Identify which cell holds the provided text, then report its (x, y) central coordinate. 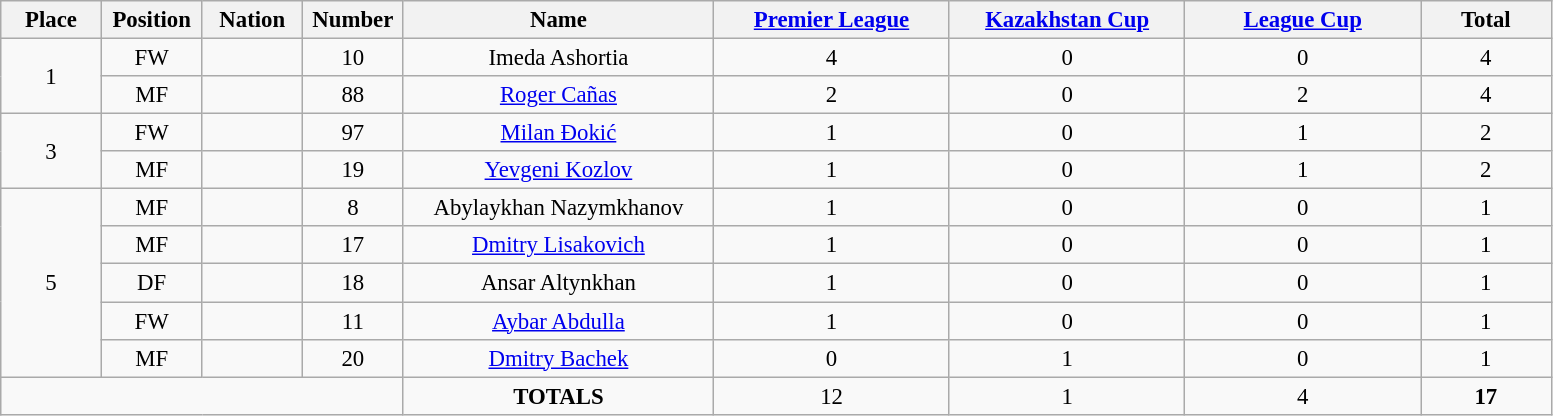
Aybar Abdulla (558, 321)
Imeda Ashortia (558, 58)
20 (354, 358)
3 (52, 152)
18 (354, 283)
Abylaykhan Nazymkhanov (558, 208)
88 (354, 95)
Milan Đokić (558, 133)
97 (354, 133)
19 (354, 170)
Yevgeni Kozlov (558, 170)
TOTALS (558, 396)
League Cup (1303, 20)
Nation (252, 20)
DF (152, 283)
Name (558, 20)
5 (52, 283)
Dmitry Bachek (558, 358)
Dmitry Lisakovich (558, 245)
Total (1486, 20)
8 (354, 208)
Ansar Altynkhan (558, 283)
Roger Cañas (558, 95)
Position (152, 20)
Number (354, 20)
12 (832, 396)
Place (52, 20)
11 (354, 321)
Kazakhstan Cup (1067, 20)
10 (354, 58)
Premier League (832, 20)
